Determine the [x, y] coordinate at the center of the cell enclosing the given text.  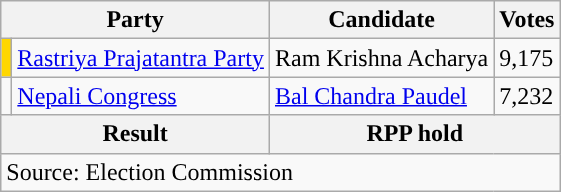
Result [136, 134]
7,232 [527, 96]
9,175 [527, 58]
RPP hold [414, 134]
Rastriya Prajatantra Party [141, 58]
Votes [527, 20]
Party [136, 20]
Nepali Congress [141, 96]
Ram Krishna Acharya [381, 58]
Candidate [381, 20]
Source: Election Commission [280, 172]
Bal Chandra Paudel [381, 96]
